Capture the cell that displays the provided text and extract its [x, y] central coordinate. 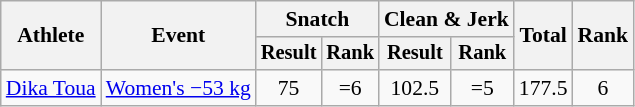
Clean & Jerk [446, 19]
Snatch [318, 19]
Dika Toua [51, 88]
177.5 [544, 88]
=5 [482, 88]
=6 [350, 88]
75 [289, 88]
Women's −53 kg [178, 88]
Event [178, 36]
6 [604, 88]
Athlete [51, 36]
Total [544, 36]
102.5 [415, 88]
